For the text-containing cell, return its midpoint in [X, Y] coordinate format. 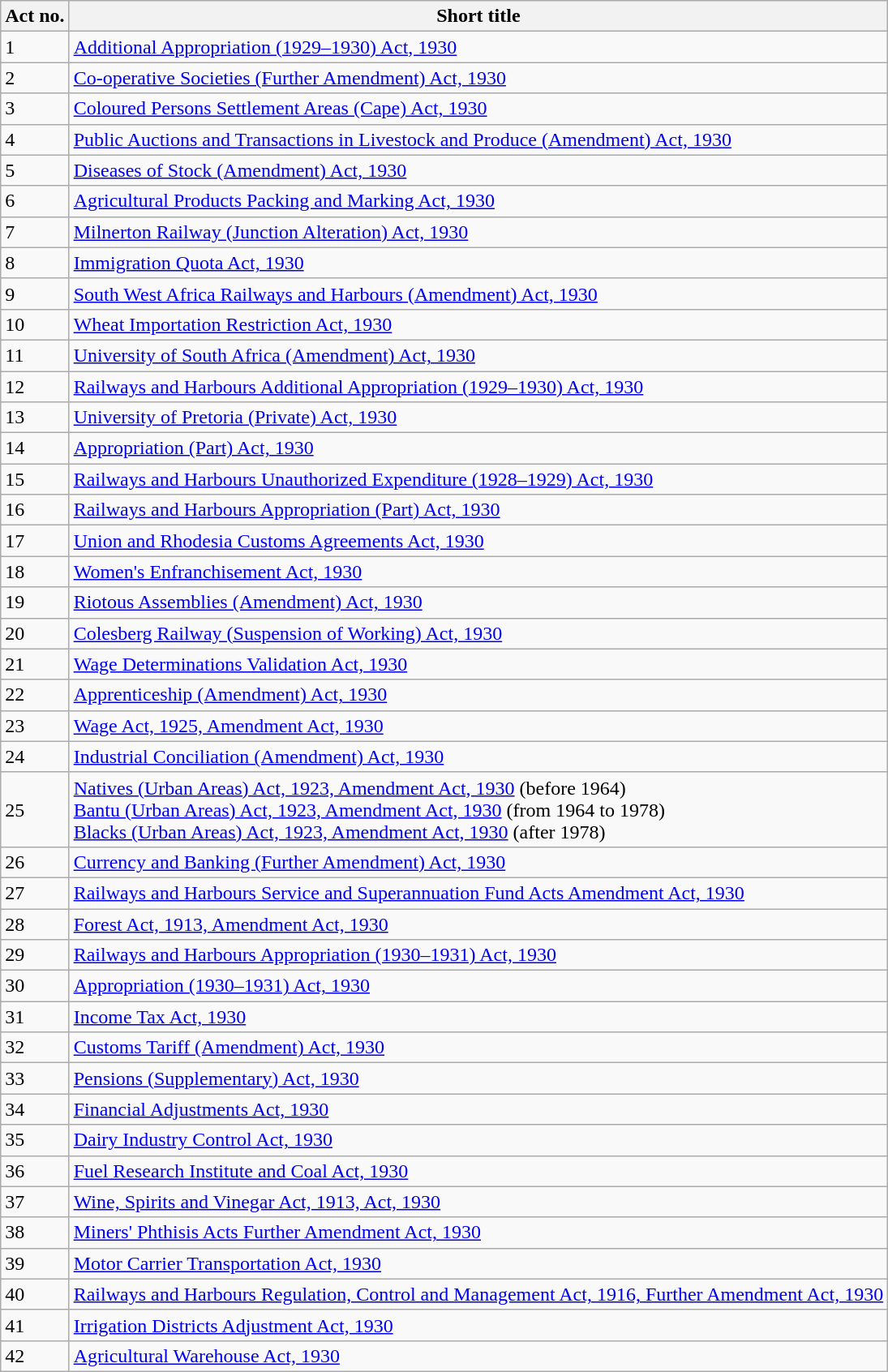
5 [35, 170]
Motor Carrier Transportation Act, 1930 [478, 1263]
35 [35, 1140]
Industrial Conciliation (Amendment) Act, 1930 [478, 757]
16 [35, 510]
4 [35, 139]
42 [35, 1356]
Railways and Harbours Additional Appropriation (1929–1930) Act, 1930 [478, 387]
Forest Act, 1913, Amendment Act, 1930 [478, 924]
Public Auctions and Transactions in Livestock and Produce (Amendment) Act, 1930 [478, 139]
41 [35, 1325]
23 [35, 726]
University of South Africa (Amendment) Act, 1930 [478, 355]
33 [35, 1078]
7 [35, 232]
29 [35, 955]
20 [35, 633]
Miners' Phthisis Acts Further Amendment Act, 1930 [478, 1233]
South West Africa Railways and Harbours (Amendment) Act, 1930 [478, 294]
Railways and Harbours Service and Superannuation Fund Acts Amendment Act, 1930 [478, 893]
Apprenticeship (Amendment) Act, 1930 [478, 695]
Railways and Harbours Unauthorized Expenditure (1928–1929) Act, 1930 [478, 479]
Diseases of Stock (Amendment) Act, 1930 [478, 170]
15 [35, 479]
Wage Act, 1925, Amendment Act, 1930 [478, 726]
31 [35, 1017]
32 [35, 1048]
Wheat Importation Restriction Act, 1930 [478, 324]
Income Tax Act, 1930 [478, 1017]
9 [35, 294]
19 [35, 602]
28 [35, 924]
Pensions (Supplementary) Act, 1930 [478, 1078]
Additional Appropriation (1929–1930) Act, 1930 [478, 47]
2 [35, 78]
13 [35, 418]
Fuel Research Institute and Coal Act, 1930 [478, 1171]
Dairy Industry Control Act, 1930 [478, 1140]
Riotous Assemblies (Amendment) Act, 1930 [478, 602]
Financial Adjustments Act, 1930 [478, 1109]
Irrigation Districts Adjustment Act, 1930 [478, 1325]
18 [35, 572]
40 [35, 1294]
Union and Rhodesia Customs Agreements Act, 1930 [478, 541]
Wage Determinations Validation Act, 1930 [478, 664]
27 [35, 893]
26 [35, 862]
Railways and Harbours Regulation, Control and Management Act, 1916, Further Amendment Act, 1930 [478, 1294]
Colesberg Railway (Suspension of Working) Act, 1930 [478, 633]
30 [35, 986]
Milnerton Railway (Junction Alteration) Act, 1930 [478, 232]
Appropriation (1930–1931) Act, 1930 [478, 986]
Immigration Quota Act, 1930 [478, 263]
8 [35, 263]
17 [35, 541]
39 [35, 1263]
Act no. [35, 16]
Short title [478, 16]
11 [35, 355]
36 [35, 1171]
10 [35, 324]
Railways and Harbours Appropriation (Part) Act, 1930 [478, 510]
Currency and Banking (Further Amendment) Act, 1930 [478, 862]
6 [35, 201]
34 [35, 1109]
Wine, Spirits and Vinegar Act, 1913, Act, 1930 [478, 1202]
22 [35, 695]
21 [35, 664]
Co-operative Societies (Further Amendment) Act, 1930 [478, 78]
Appropriation (Part) Act, 1930 [478, 448]
Customs Tariff (Amendment) Act, 1930 [478, 1048]
38 [35, 1233]
Railways and Harbours Appropriation (1930–1931) Act, 1930 [478, 955]
Agricultural Warehouse Act, 1930 [478, 1356]
Agricultural Products Packing and Marking Act, 1930 [478, 201]
37 [35, 1202]
3 [35, 109]
University of Pretoria (Private) Act, 1930 [478, 418]
Women's Enfranchisement Act, 1930 [478, 572]
1 [35, 47]
Coloured Persons Settlement Areas (Cape) Act, 1930 [478, 109]
25 [35, 809]
12 [35, 387]
14 [35, 448]
24 [35, 757]
